Capture the cell that displays the provided text and extract its [x, y] central coordinate. 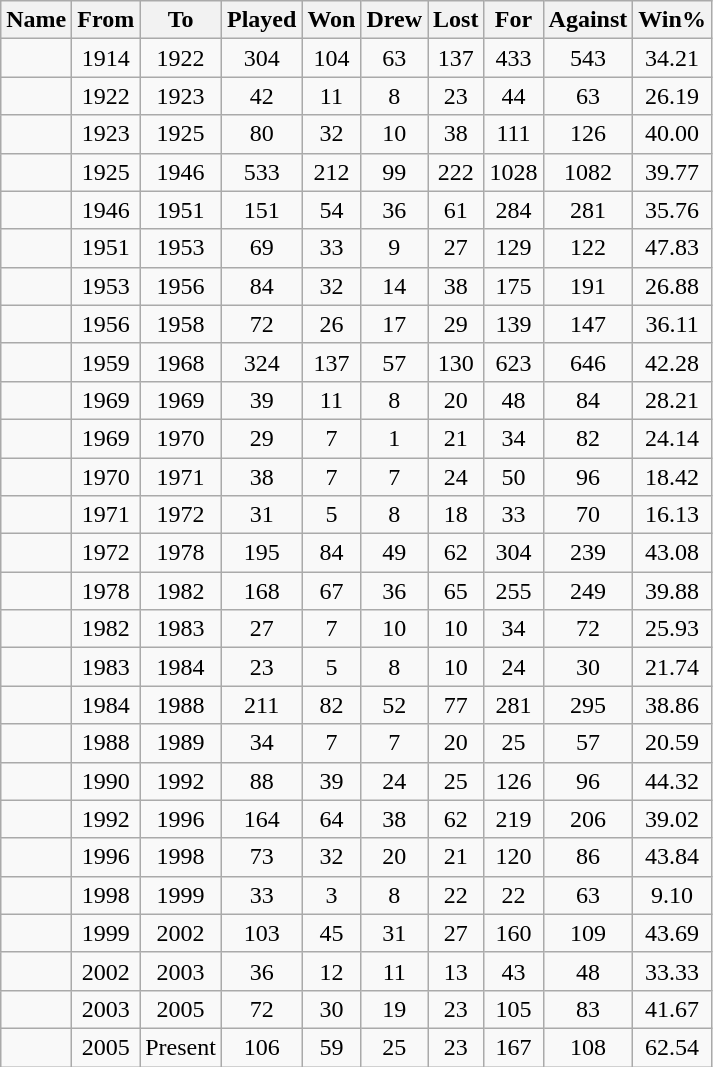
122 [588, 248]
106 [261, 1047]
42.28 [672, 362]
52 [394, 705]
40.00 [672, 134]
139 [514, 324]
191 [588, 286]
21.74 [672, 667]
24.14 [672, 438]
64 [332, 819]
1989 [181, 743]
249 [588, 591]
111 [514, 134]
211 [261, 705]
9.10 [672, 895]
Won [332, 20]
433 [514, 58]
17 [394, 324]
1028 [514, 172]
59 [332, 1047]
324 [261, 362]
80 [261, 134]
99 [394, 172]
43.08 [672, 553]
33.33 [672, 971]
239 [588, 553]
70 [588, 515]
Drew [394, 20]
20.59 [672, 743]
From [106, 20]
Present [181, 1047]
83 [588, 1009]
42 [261, 96]
77 [456, 705]
222 [456, 172]
25.93 [672, 629]
1959 [106, 362]
Lost [456, 20]
130 [456, 362]
175 [514, 286]
18.42 [672, 477]
14 [394, 286]
160 [514, 933]
43.84 [672, 857]
219 [514, 819]
164 [261, 819]
167 [514, 1047]
533 [261, 172]
255 [514, 591]
212 [332, 172]
18 [456, 515]
67 [332, 591]
Played [261, 20]
88 [261, 781]
26.19 [672, 96]
12 [332, 971]
50 [514, 477]
103 [261, 933]
44.32 [672, 781]
39.02 [672, 819]
1968 [181, 362]
86 [588, 857]
49 [394, 553]
Win% [672, 20]
1 [394, 438]
9 [394, 248]
43.69 [672, 933]
36.11 [672, 324]
69 [261, 248]
543 [588, 58]
34.21 [672, 58]
108 [588, 1047]
45 [332, 933]
3 [332, 895]
13 [456, 971]
19 [394, 1009]
61 [456, 210]
47.83 [672, 248]
26 [332, 324]
646 [588, 362]
44 [514, 96]
39.88 [672, 591]
1958 [181, 324]
Name [36, 20]
105 [514, 1009]
623 [514, 362]
26.88 [672, 286]
16.13 [672, 515]
28.21 [672, 400]
35.76 [672, 210]
151 [261, 210]
1990 [106, 781]
129 [514, 248]
109 [588, 933]
39.77 [672, 172]
To [181, 20]
65 [456, 591]
1082 [588, 172]
284 [514, 210]
120 [514, 857]
1914 [106, 58]
73 [261, 857]
195 [261, 553]
206 [588, 819]
147 [588, 324]
Against [588, 20]
54 [332, 210]
For [514, 20]
41.67 [672, 1009]
43 [514, 971]
38.86 [672, 705]
295 [588, 705]
168 [261, 591]
104 [332, 58]
62.54 [672, 1047]
